For the text-containing cell, return its midpoint in (x, y) coordinate format. 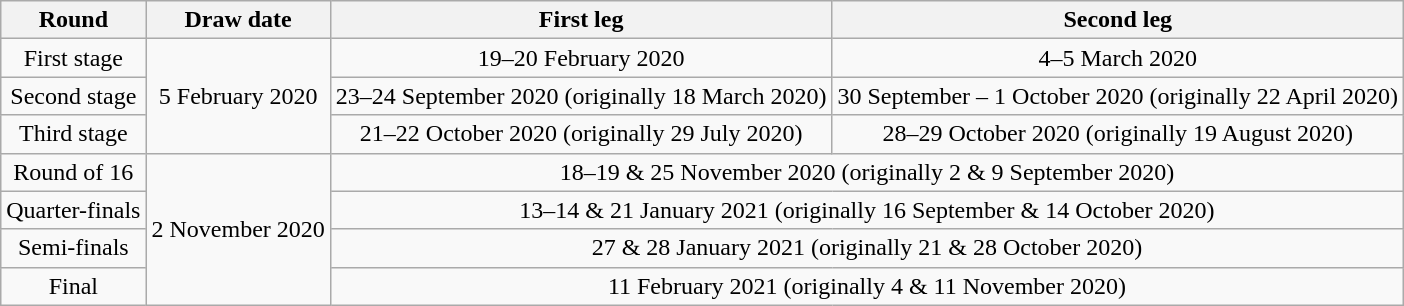
5 February 2020 (238, 96)
Second stage (74, 96)
23–24 September 2020 (originally 18 March 2020) (581, 96)
First leg (581, 20)
Final (74, 286)
13–14 & 21 January 2021 (originally 16 September & 14 October 2020) (866, 210)
21–22 October 2020 (originally 29 July 2020) (581, 134)
Round of 16 (74, 172)
Semi-finals (74, 248)
Round (74, 20)
First stage (74, 58)
19–20 February 2020 (581, 58)
4–5 March 2020 (1118, 58)
Third stage (74, 134)
30 September – 1 October 2020 (originally 22 April 2020) (1118, 96)
28–29 October 2020 (originally 19 August 2020) (1118, 134)
Quarter-finals (74, 210)
Draw date (238, 20)
Second leg (1118, 20)
11 February 2021 (originally 4 & 11 November 2020) (866, 286)
2 November 2020 (238, 229)
18–19 & 25 November 2020 (originally 2 & 9 September 2020) (866, 172)
27 & 28 January 2021 (originally 21 & 28 October 2020) (866, 248)
